Scan for the cell matching the given text and deliver its [X, Y] coordinate at center. 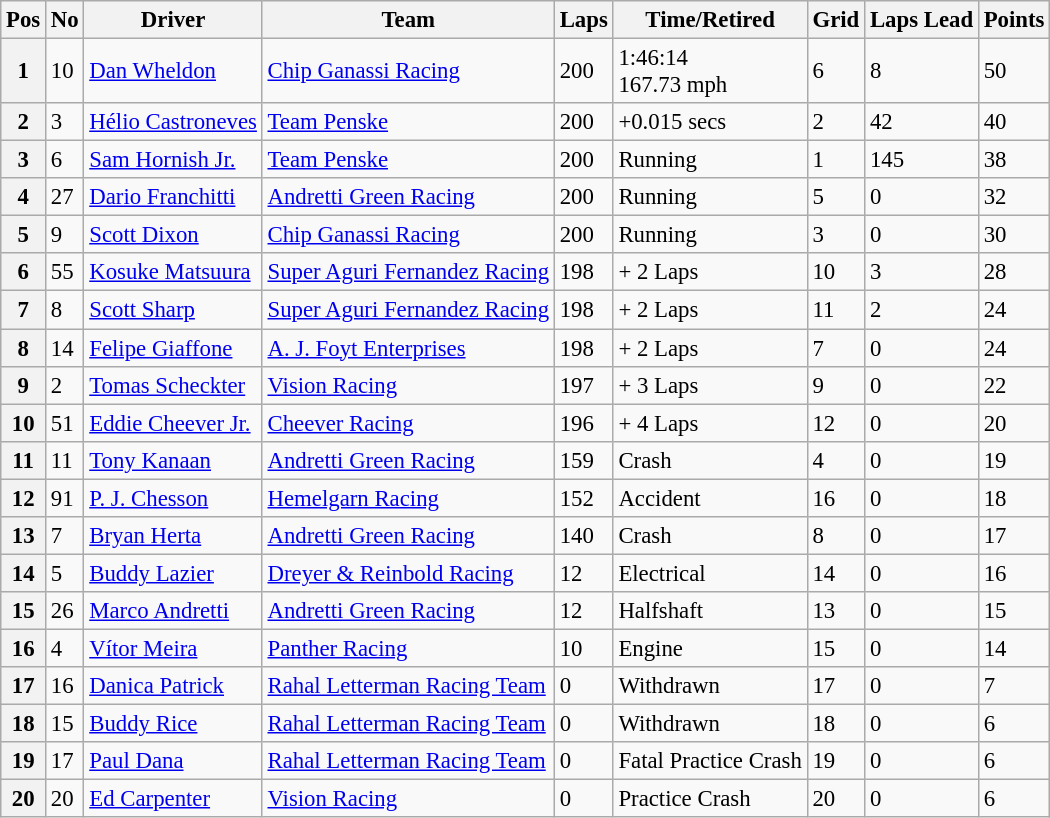
Fatal Practice Crash [710, 761]
22 [1014, 385]
Scott Sharp [173, 310]
Marco Andretti [173, 611]
Panther Racing [408, 648]
1:46:14167.73 mph [710, 72]
Accident [710, 498]
P. J. Chesson [173, 498]
50 [1014, 72]
Felipe Giaffone [173, 348]
55 [65, 273]
140 [584, 536]
Dario Franchitti [173, 197]
Hélio Castroneves [173, 122]
Buddy Rice [173, 724]
Vítor Meira [173, 648]
Ed Carpenter [173, 799]
197 [584, 385]
No [65, 20]
Tony Kanaan [173, 460]
A. J. Foyt Enterprises [408, 348]
Laps [584, 20]
28 [1014, 273]
Scott Dixon [173, 235]
Halfshaft [710, 611]
26 [65, 611]
Bryan Herta [173, 536]
145 [922, 160]
Kosuke Matsuura [173, 273]
Dan Wheldon [173, 72]
Buddy Lazier [173, 573]
Engine [710, 648]
30 [1014, 235]
Laps Lead [922, 20]
Time/Retired [710, 20]
152 [584, 498]
42 [922, 122]
Driver [173, 20]
+0.015 secs [710, 122]
27 [65, 197]
40 [1014, 122]
+ 3 Laps [710, 385]
+ 4 Laps [710, 423]
Pos [24, 20]
Grid [836, 20]
Practice Crash [710, 799]
196 [584, 423]
Eddie Cheever Jr. [173, 423]
Dreyer & Reinbold Racing [408, 573]
Cheever Racing [408, 423]
51 [65, 423]
Electrical [710, 573]
Paul Dana [173, 761]
38 [1014, 160]
32 [1014, 197]
159 [584, 460]
Team [408, 20]
Hemelgarn Racing [408, 498]
Sam Hornish Jr. [173, 160]
91 [65, 498]
Points [1014, 20]
Tomas Scheckter [173, 385]
Danica Patrick [173, 686]
